Return (X, Y) of the center of cell containing provided text 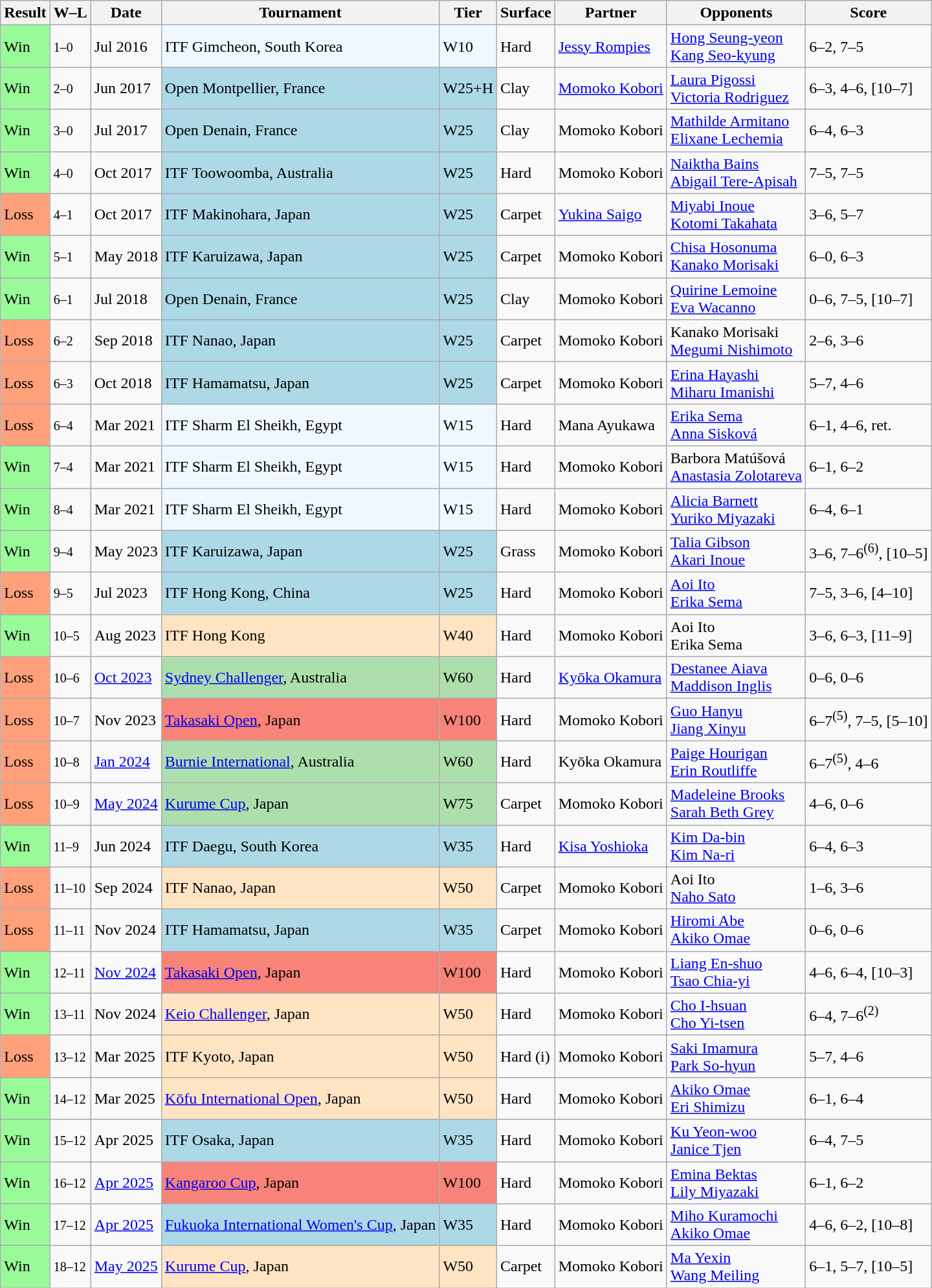
10–8 (70, 762)
W–L (70, 13)
9–4 (70, 551)
7–5, 3–6, [4–10] (869, 594)
Opponents (736, 13)
10–5 (70, 635)
Barbora Matúšová Anastasia Zolotareva (736, 467)
Date (126, 13)
Mana Ayukawa (611, 424)
ITF Toowoomba, Australia (300, 172)
10–7 (70, 719)
9–5 (70, 594)
May 2024 (126, 803)
1–6, 3–6 (869, 888)
10–9 (70, 803)
Keio Challenger, Japan (300, 1014)
13–11 (70, 1014)
Hong Seung-yeon Kang Seo-kyung (736, 47)
Naiktha Bains Abigail Tere-Apisah (736, 172)
Kisa Yoshioka (611, 846)
W75 (469, 803)
6–1, 4–6, ret. (869, 424)
Yukina Saigo (611, 215)
4–1 (70, 215)
Erika Sema Anna Sisková (736, 424)
Miho Kuramochi Akiko Omae (736, 1225)
6–4, 6–1 (869, 508)
3–6, 6–3, [11–9] (869, 635)
6–0, 6–3 (869, 256)
Madeleine Brooks Sarah Beth Grey (736, 803)
0–6, 7–5, [10–7] (869, 299)
Kangaroo Cup, Japan (300, 1183)
3–6, 7–6(6), [10–5] (869, 551)
Alicia Barnett Yuriko Miyazaki (736, 508)
Aug 2023 (126, 635)
May 2023 (126, 551)
ITF Hong Kong (300, 635)
13–12 (70, 1056)
Jessy Rompies (611, 47)
Emina Bektas Lily Miyazaki (736, 1183)
Quirine Lemoine Eva Wacanno (736, 299)
2–6, 3–6 (869, 340)
Paige Hourigan Erin Routliffe (736, 762)
Surface (526, 13)
Score (869, 13)
6–1 (70, 299)
3–0 (70, 131)
7–4 (70, 467)
Jul 2016 (126, 47)
Chisa Hosonuma Kanako Morisaki (736, 256)
6–3 (70, 383)
3–6, 5–7 (869, 215)
ITF Daegu, South Korea (300, 846)
Hiromi Abe Akiko Omae (736, 930)
Oct 2023 (126, 678)
Sep 2018 (126, 340)
Tier (469, 13)
Ma Yexin Wang Meiling (736, 1267)
W40 (469, 635)
Saki Imamura Park So-hyun (736, 1056)
15–12 (70, 1140)
Sydney Challenger, Australia (300, 678)
5–1 (70, 256)
Fukuoka International Women's Cup, Japan (300, 1225)
ITF Gimcheon, South Korea (300, 47)
Ku Yeon-woo Janice Tjen (736, 1140)
Hard (i) (526, 1056)
Jun 2024 (126, 846)
Cho I-hsuan Cho Yi-tsen (736, 1014)
Partner (611, 13)
ITF Makinohara, Japan (300, 215)
Erina Hayashi Miharu Imanishi (736, 383)
8–4 (70, 508)
Sep 2024 (126, 888)
14–12 (70, 1098)
ITF Osaka, Japan (300, 1140)
ITF Kyoto, Japan (300, 1056)
6–4 (70, 424)
Talia Gibson Akari Inoue (736, 551)
Jun 2017 (126, 88)
Burnie International, Australia (300, 762)
7–5, 7–5 (869, 172)
6–1, 5–7, [10–5] (869, 1267)
4–6, 6–4, [10–3] (869, 972)
6–4, 7–5 (869, 1140)
W10 (469, 47)
Mathilde Armitano Elixane Lechemia (736, 131)
4–6, 0–6 (869, 803)
ITF Hong Kong, China (300, 594)
6–7(5), 4–6 (869, 762)
Laura Pigossi Victoria Rodriguez (736, 88)
6–2 (70, 340)
6–2, 7–5 (869, 47)
16–12 (70, 1183)
May 2018 (126, 256)
Nov 2023 (126, 719)
Liang En-shuo Tsao Chia-yi (736, 972)
6–3, 4–6, [10–7] (869, 88)
Jul 2017 (126, 131)
Miyabi Inoue Kotomi Takahata (736, 215)
Kanako Morisaki Megumi Nishimoto (736, 340)
4–6, 6–2, [10–8] (869, 1225)
Jul 2023 (126, 594)
11–11 (70, 930)
Destanee Aiava Maddison Inglis (736, 678)
12–11 (70, 972)
11–9 (70, 846)
6–1, 6–4 (869, 1098)
17–12 (70, 1225)
Kōfu International Open, Japan (300, 1098)
Jan 2024 (126, 762)
Tournament (300, 13)
6–4, 7–6(2) (869, 1014)
Result (25, 13)
Aoi Ito Naho Sato (736, 888)
2–0 (70, 88)
Akiko Omae Eri Shimizu (736, 1098)
May 2025 (126, 1267)
Open Montpellier, France (300, 88)
10–6 (70, 678)
18–12 (70, 1267)
Grass (526, 551)
4–0 (70, 172)
Kim Da-bin Kim Na-ri (736, 846)
1–0 (70, 47)
W25+H (469, 88)
Guo Hanyu Jiang Xinyu (736, 719)
6–7(5), 7–5, [5–10] (869, 719)
11–10 (70, 888)
Jul 2018 (126, 299)
Oct 2018 (126, 383)
